Search for the cell housing the specified text and yield its (X, Y) center coordinate. 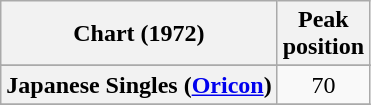
Japanese Singles (Oricon) (139, 85)
Chart (1972) (139, 34)
Peakposition (323, 34)
70 (323, 85)
